For the text-containing cell, return its midpoint in (x, y) coordinate format. 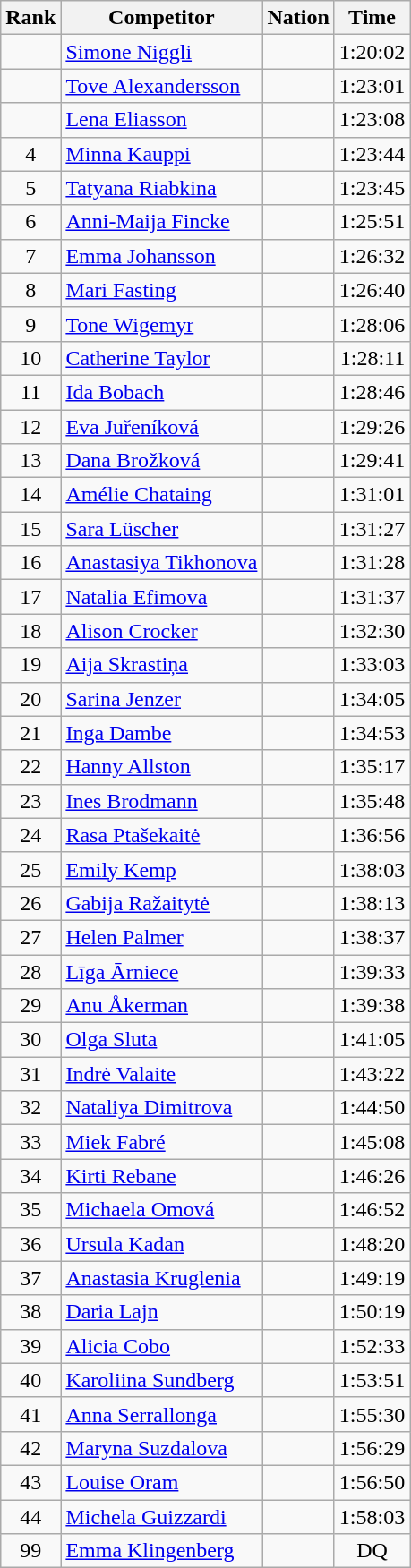
Miek Fabré (161, 1142)
1:44:50 (372, 1108)
Aija Skrastiņa (161, 665)
Anastasia Kruglenia (161, 1278)
Tatyana Riabkina (161, 188)
1:56:29 (372, 1448)
11 (30, 392)
1:38:37 (372, 937)
Louise Oram (161, 1482)
Līga Ārniece (161, 971)
1:28:11 (372, 358)
Natalia Efimova (161, 597)
4 (30, 154)
42 (30, 1448)
1:46:52 (372, 1210)
33 (30, 1142)
20 (30, 699)
1:46:26 (372, 1176)
Nataliya Dimitrova (161, 1108)
39 (30, 1346)
12 (30, 427)
Tone Wigemyr (161, 324)
1:26:32 (372, 256)
28 (30, 971)
9 (30, 324)
35 (30, 1210)
Michela Guizzardi (161, 1517)
10 (30, 358)
Amélie Chataing (161, 495)
1:45:08 (372, 1142)
1:56:50 (372, 1482)
1:41:05 (372, 1040)
23 (30, 801)
Catherine Taylor (161, 358)
Helen Palmer (161, 937)
Emma Johansson (161, 256)
Anna Serrallonga (161, 1414)
1:34:05 (372, 699)
18 (30, 631)
Anni-Maija Fincke (161, 222)
Minna Kauppi (161, 154)
1:23:08 (372, 120)
25 (30, 869)
30 (30, 1040)
6 (30, 222)
DQ (372, 1551)
Alison Crocker (161, 631)
1:50:19 (372, 1312)
1:38:13 (372, 903)
1:31:28 (372, 563)
1:35:48 (372, 801)
1:32:30 (372, 631)
Sara Lüscher (161, 529)
1:39:38 (372, 1006)
1:49:19 (372, 1278)
Competitor (161, 18)
Emma Klingenberg (161, 1551)
43 (30, 1482)
Anastasiya Tikhonova (161, 563)
Mari Fasting (161, 290)
Olga Sluta (161, 1040)
14 (30, 495)
27 (30, 937)
1:29:26 (372, 427)
31 (30, 1074)
1:39:33 (372, 971)
1:55:30 (372, 1414)
1:31:37 (372, 597)
19 (30, 665)
1:31:27 (372, 529)
Anu Åkerman (161, 1006)
Daria Lajn (161, 1312)
1:23:01 (372, 86)
1:52:33 (372, 1346)
5 (30, 188)
24 (30, 835)
1:29:41 (372, 461)
1:48:20 (372, 1244)
1:43:22 (372, 1074)
1:28:46 (372, 392)
34 (30, 1176)
Rasa Ptašekaitė (161, 835)
Lena Eliasson (161, 120)
1:31:01 (372, 495)
44 (30, 1517)
Sarina Jenzer (161, 699)
29 (30, 1006)
1:26:40 (372, 290)
Simone Niggli (161, 52)
Rank (30, 18)
Nation (298, 18)
1:23:44 (372, 154)
1:58:03 (372, 1517)
Eva Juřeníková (161, 427)
21 (30, 733)
1:23:45 (372, 188)
26 (30, 903)
1:36:56 (372, 835)
38 (30, 1312)
Time (372, 18)
Emily Kemp (161, 869)
1:53:51 (372, 1380)
Karoliina Sundberg (161, 1380)
36 (30, 1244)
1:28:06 (372, 324)
Ida Bobach (161, 392)
22 (30, 767)
1:38:03 (372, 869)
Kirti Rebane (161, 1176)
Gabija Ražaitytė (161, 903)
16 (30, 563)
40 (30, 1380)
99 (30, 1551)
8 (30, 290)
17 (30, 597)
1:25:51 (372, 222)
Dana Brožková (161, 461)
Maryna Suzdalova (161, 1448)
1:20:02 (372, 52)
15 (30, 529)
Hanny Allston (161, 767)
Inga Dambe (161, 733)
37 (30, 1278)
Tove Alexandersson (161, 86)
1:35:17 (372, 767)
7 (30, 256)
32 (30, 1108)
13 (30, 461)
1:33:03 (372, 665)
Alicia Cobo (161, 1346)
1:34:53 (372, 733)
Ines Brodmann (161, 801)
Indrė Valaite (161, 1074)
Ursula Kadan (161, 1244)
Michaela Omová (161, 1210)
41 (30, 1414)
